Pinpoint the cell where the given text exists, returning its [x, y] midpoint coordinate. 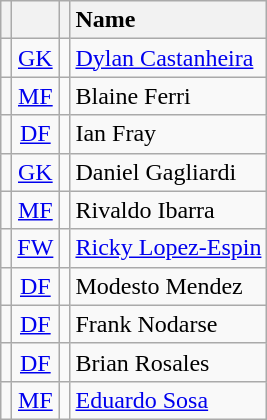
FW [36, 248]
Dylan Castanheira [168, 58]
Daniel Gagliardi [168, 172]
Ricky Lopez-Espin [168, 248]
Frank Nodarse [168, 324]
Brian Rosales [168, 362]
Ian Fray [168, 134]
Blaine Ferri [168, 96]
Modesto Mendez [168, 286]
Rivaldo Ibarra [168, 210]
Eduardo Sosa [168, 400]
Name [168, 20]
